Pinpoint the cell where the given text exists, returning its [X, Y] midpoint coordinate. 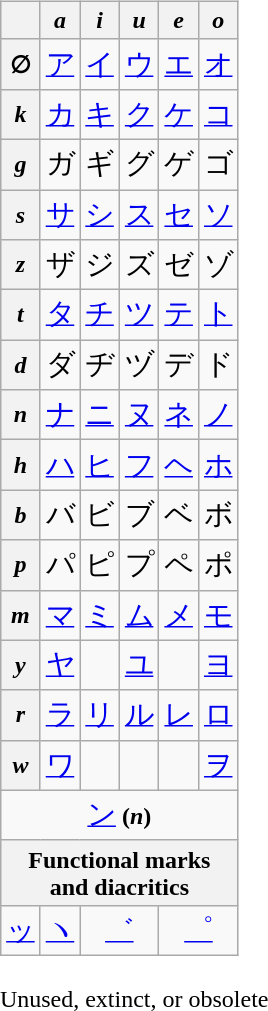
ズ [139, 265]
e [179, 20]
ケ [179, 114]
y [21, 665]
Functional marks and diacritics [120, 872]
エ [179, 64]
チ [100, 315]
オ [218, 64]
ナ [60, 415]
ゼ [179, 265]
k [21, 114]
フ [139, 465]
ダ [60, 365]
ウ [139, 64]
レ [179, 715]
カ [60, 114]
メ [179, 615]
ヽ [60, 930]
ア [60, 64]
シ [100, 215]
ヤ [60, 665]
ド [218, 365]
ヨ [218, 665]
ノ [218, 415]
ギ [100, 164]
゛ [120, 930]
テ [179, 315]
ロ [218, 715]
ホ [218, 465]
ラ [60, 715]
゜ [198, 930]
プ [139, 565]
i [100, 20]
g [21, 164]
p [21, 565]
セ [179, 215]
d [21, 365]
ビ [100, 515]
t [21, 315]
ブ [139, 515]
タ [60, 315]
ミ [100, 615]
ヂ [100, 365]
ン (n) [120, 815]
ル [139, 715]
イ [100, 64]
ム [139, 615]
ソ [218, 215]
ヅ [139, 365]
ジ [100, 265]
w [21, 765]
ゾ [218, 265]
ス [139, 215]
z [21, 265]
s [21, 215]
ベ [179, 515]
ペ [179, 565]
ハ [60, 465]
u [139, 20]
ポ [218, 565]
ゴ [218, 164]
a [60, 20]
ヘ [179, 465]
n [21, 415]
ト [218, 315]
m [21, 615]
デ [179, 365]
モ [218, 615]
ワ [60, 765]
ゲ [179, 164]
ヒ [100, 465]
ツ [139, 315]
グ [139, 164]
b [21, 515]
ッ [21, 930]
バ [60, 515]
サ [60, 215]
ヲ [218, 765]
ボ [218, 515]
パ [60, 565]
ネ [179, 415]
o [218, 20]
ユ [139, 665]
∅ [21, 64]
キ [100, 114]
ニ [100, 415]
ヌ [139, 415]
h [21, 465]
ザ [60, 265]
リ [100, 715]
ガ [60, 164]
マ [60, 615]
ク [139, 114]
ピ [100, 565]
コ [218, 114]
r [21, 715]
